For the text-containing cell, return its midpoint in (x, y) coordinate format. 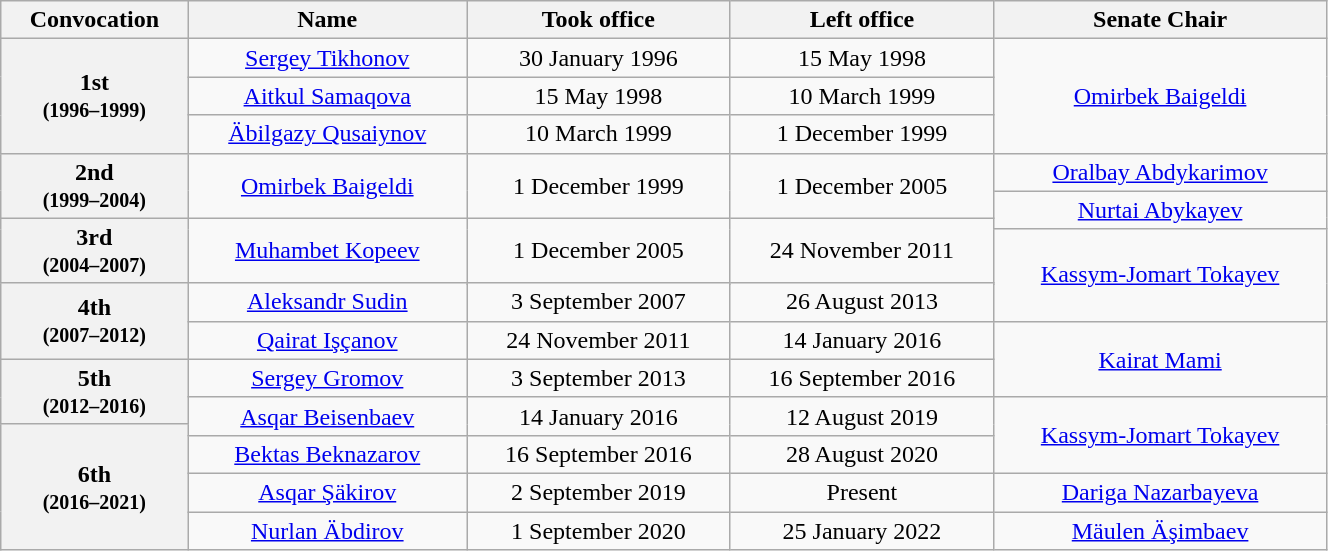
Present (862, 492)
30 January 1996 (599, 58)
Name (328, 20)
Aleksandr Sudin (328, 302)
2 September 2019 (599, 492)
Left office (862, 20)
Oralbay Abdykarimov (1160, 172)
25 January 2022 (862, 531)
Muhambet Kopeev (328, 250)
4th(2007–2012) (94, 321)
Qairat Işçanov (328, 340)
6th(2016–2021) (94, 486)
Asqar Şäkirov (328, 492)
Asqar Beisenbaev (328, 416)
3 September 2013 (599, 378)
2nd(1999–2004) (94, 186)
5th(2012–2016) (94, 392)
Kairat Mami (1160, 359)
Aitkul Samaqova (328, 96)
12 August 2019 (862, 416)
Mäulen Äşimbaev (1160, 531)
1 September 2020 (599, 531)
Bektas Beknazarov (328, 454)
Äbilgazy Qusaiynov (328, 134)
Sergey Gromov (328, 378)
Sergey Tikhonov (328, 58)
Senate Chair (1160, 20)
3 September 2007 (599, 302)
Took office (599, 20)
3rd(2004–2007) (94, 250)
1st(1996–1999) (94, 96)
26 August 2013 (862, 302)
Convocation (94, 20)
28 August 2020 (862, 454)
Dariga Nazarbayeva (1160, 492)
Nurtai Abykayev (1160, 210)
Nurlan Äbdirov (328, 531)
